Locate the cell with the specified text and output its (X, Y) center coordinate. 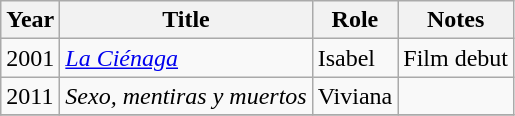
Film debut (456, 58)
Isabel (355, 58)
Role (355, 20)
Sexo, mentiras y muertos (186, 96)
Viviana (355, 96)
Title (186, 20)
Year (30, 20)
2011 (30, 96)
2001 (30, 58)
La Ciénaga (186, 58)
Notes (456, 20)
